Determine the [x, y] coordinate at the center of the cell enclosing the given text.  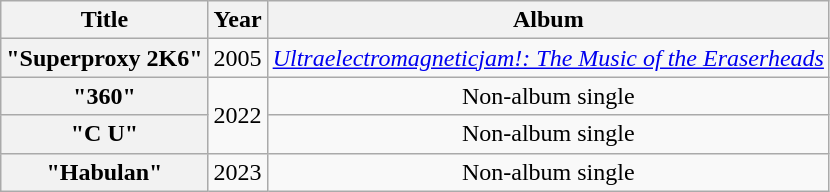
"360" [104, 96]
2005 [238, 58]
2023 [238, 172]
2022 [238, 115]
"C U" [104, 134]
Title [104, 20]
"Superproxy 2K6" [104, 58]
Year [238, 20]
"Habulan" [104, 172]
Album [548, 20]
Ultraelectromagneticjam!: The Music of the Eraserheads [548, 58]
